Scan for the cell matching the given text and deliver its (x, y) coordinate at center. 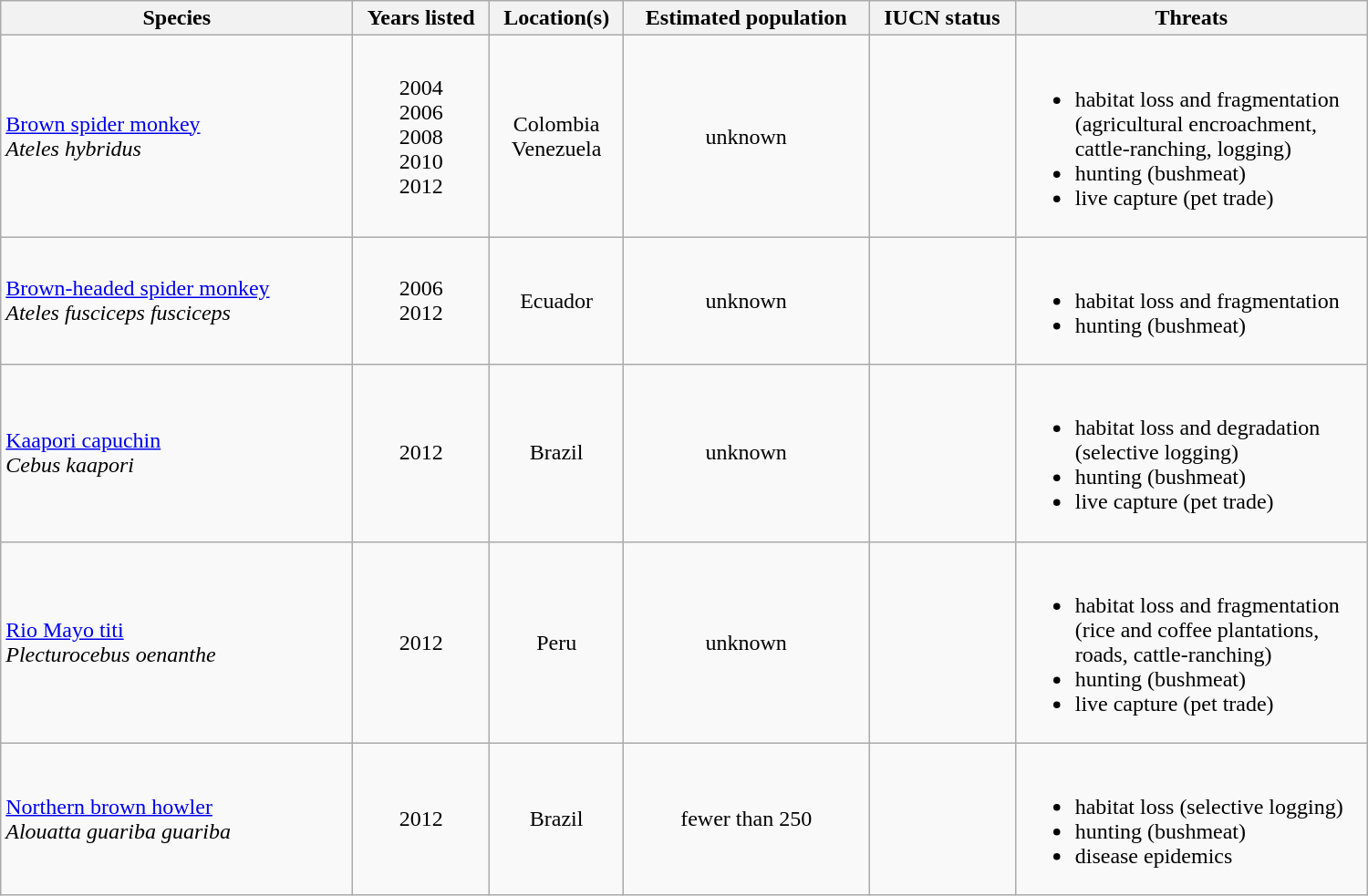
habitat loss and fragmentation (agricultural encroachment, cattle-ranching, logging)hunting (bushmeat)live capture (pet trade) (1191, 137)
20062012 (421, 301)
20042006200820102012 (421, 137)
Estimated population (746, 18)
Brown-headed spider monkeyAteles fusciceps fusciceps (177, 301)
habitat loss and fragmentationhunting (bushmeat) (1191, 301)
Threats (1191, 18)
Peru (556, 642)
habitat loss and fragmentation (rice and coffee plantations, roads, cattle-ranching)hunting (bushmeat)live capture (pet trade) (1191, 642)
Northern brown howlerAlouatta guariba guariba (177, 819)
IUCN status (943, 18)
habitat loss (selective logging)hunting (bushmeat)disease epidemics (1191, 819)
Brown spider monkeyAteles hybridus (177, 137)
Rio Mayo titiPlecturocebus oenanthe (177, 642)
Location(s) (556, 18)
Ecuador (556, 301)
Kaapori capuchinCebus kaapori (177, 453)
fewer than 250 (746, 819)
ColombiaVenezuela (556, 137)
habitat loss and degradation (selective logging)hunting (bushmeat)live capture (pet trade) (1191, 453)
Species (177, 18)
Years listed (421, 18)
